Scan for the cell matching the given text and deliver its (x, y) coordinate at center. 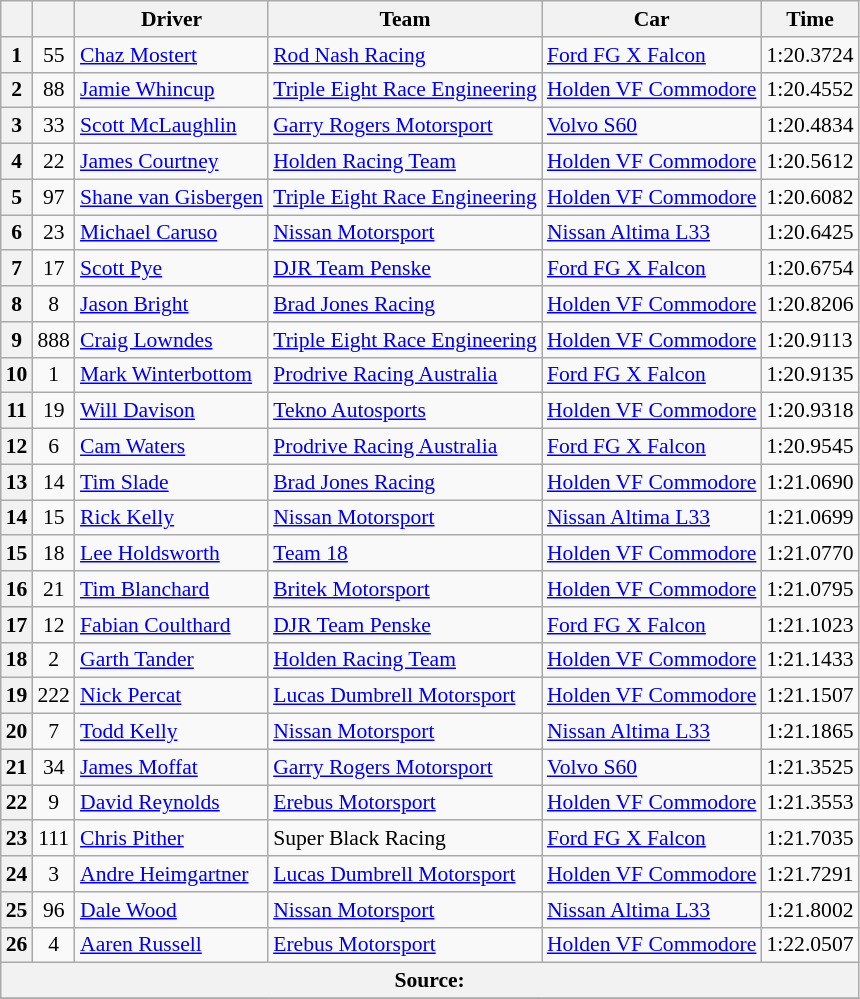
1:20.4834 (810, 126)
Lee Holdsworth (172, 554)
222 (54, 696)
1:21.8002 (810, 910)
Super Black Racing (405, 839)
26 (17, 945)
Garth Tander (172, 660)
1:21.0699 (810, 518)
Tim Blanchard (172, 589)
1:20.4552 (810, 90)
1:21.1507 (810, 696)
Jamie Whincup (172, 90)
1:21.0770 (810, 554)
Driver (172, 19)
33 (54, 126)
Team (405, 19)
Tekno Autosports (405, 411)
Tim Slade (172, 482)
97 (54, 197)
1:21.7035 (810, 839)
1:20.9318 (810, 411)
13 (17, 482)
111 (54, 839)
16 (17, 589)
1:21.1433 (810, 660)
James Moffat (172, 767)
1:20.9135 (810, 375)
Aaren Russell (172, 945)
Cam Waters (172, 447)
Craig Lowndes (172, 340)
Scott Pye (172, 269)
David Reynolds (172, 803)
Andre Heimgartner (172, 874)
Shane van Gisbergen (172, 197)
1:21.1865 (810, 732)
34 (54, 767)
1:22.0507 (810, 945)
Nick Percat (172, 696)
James Courtney (172, 162)
Jason Bright (172, 304)
1:20.6425 (810, 233)
Mark Winterbottom (172, 375)
1:20.6754 (810, 269)
Team 18 (405, 554)
Rod Nash Racing (405, 55)
1:20.9113 (810, 340)
Will Davison (172, 411)
25 (17, 910)
1:21.0795 (810, 589)
88 (54, 90)
Chris Pither (172, 839)
1:20.9545 (810, 447)
1:20.8206 (810, 304)
888 (54, 340)
5 (17, 197)
1:21.0690 (810, 482)
Michael Caruso (172, 233)
1:21.3525 (810, 767)
Dale Wood (172, 910)
Rick Kelly (172, 518)
Fabian Coulthard (172, 625)
Time (810, 19)
20 (17, 732)
Scott McLaughlin (172, 126)
55 (54, 55)
10 (17, 375)
1:20.5612 (810, 162)
11 (17, 411)
Chaz Mostert (172, 55)
Britek Motorsport (405, 589)
1:20.6082 (810, 197)
24 (17, 874)
Car (652, 19)
Todd Kelly (172, 732)
1:21.3553 (810, 803)
1:21.1023 (810, 625)
1:20.3724 (810, 55)
1:21.7291 (810, 874)
Source: (430, 981)
96 (54, 910)
